From the cell containing the given text, extract its center point as (x, y) coordinate. 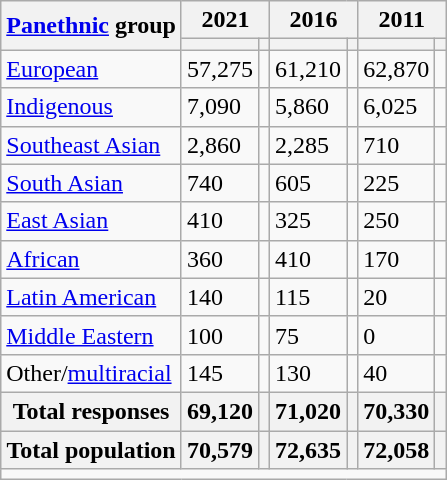
325 (308, 221)
40 (396, 373)
740 (220, 183)
South Asian (92, 183)
72,058 (396, 449)
69,120 (220, 411)
61,210 (308, 69)
2011 (402, 20)
0 (396, 335)
71,020 (308, 411)
2,860 (220, 145)
Indigenous (92, 107)
140 (220, 297)
70,579 (220, 449)
Total population (92, 449)
European (92, 69)
70,330 (396, 411)
East Asian (92, 221)
170 (396, 259)
57,275 (220, 69)
62,870 (396, 69)
710 (396, 145)
20 (396, 297)
2,285 (308, 145)
African (92, 259)
Panethnic group (92, 26)
130 (308, 373)
605 (308, 183)
100 (220, 335)
2016 (314, 20)
Other/multiracial (92, 373)
6,025 (396, 107)
2021 (225, 20)
75 (308, 335)
115 (308, 297)
145 (220, 373)
7,090 (220, 107)
360 (220, 259)
225 (396, 183)
Middle Eastern (92, 335)
250 (396, 221)
5,860 (308, 107)
Southeast Asian (92, 145)
Latin American (92, 297)
Total responses (92, 411)
72,635 (308, 449)
